Identify which cell holds the provided text, then report its (X, Y) central coordinate. 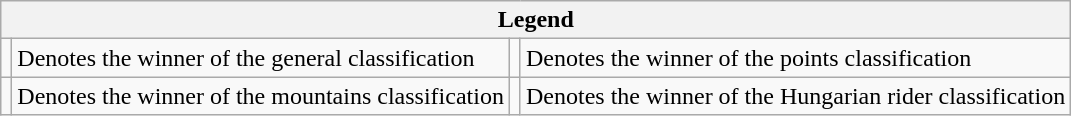
Denotes the winner of the points classification (795, 58)
Denotes the winner of the general classification (261, 58)
Denotes the winner of the Hungarian rider classification (795, 96)
Denotes the winner of the mountains classification (261, 96)
Legend (536, 20)
